From the cell containing the given text, extract its center point as (X, Y) coordinate. 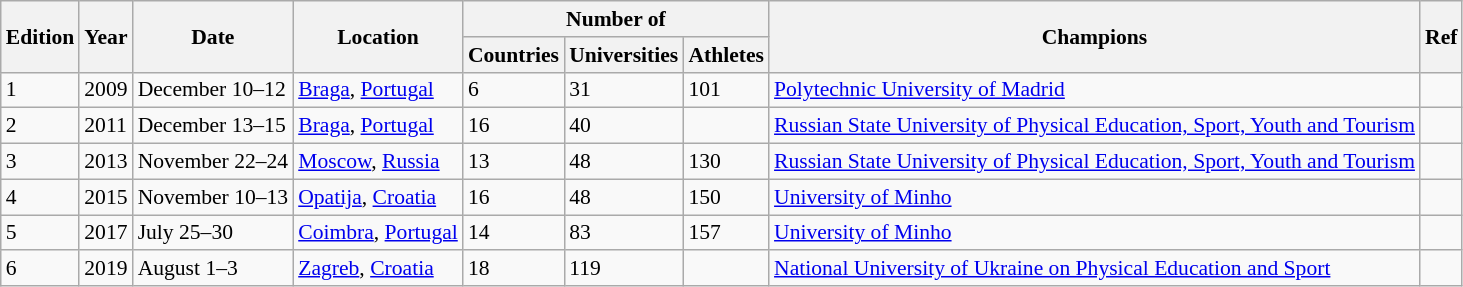
Champions (1094, 36)
Coimbra, Portugal (378, 233)
2017 (106, 233)
Location (378, 36)
December 10–12 (214, 90)
5 (40, 233)
157 (726, 233)
November 10–13 (214, 197)
150 (726, 197)
Universities (624, 55)
Date (214, 36)
130 (726, 162)
Countries (514, 55)
Ref (1441, 36)
14 (514, 233)
Year (106, 36)
18 (514, 269)
2009 (106, 90)
2019 (106, 269)
August 1–3 (214, 269)
4 (40, 197)
119 (624, 269)
Athletes (726, 55)
2015 (106, 197)
Moscow, Russia (378, 162)
13 (514, 162)
101 (726, 90)
December 13–15 (214, 126)
83 (624, 233)
July 25–30 (214, 233)
November 22–24 (214, 162)
Edition (40, 36)
2011 (106, 126)
Opatija, Croatia (378, 197)
31 (624, 90)
Zagreb, Croatia (378, 269)
40 (624, 126)
3 (40, 162)
1 (40, 90)
2 (40, 126)
Polytechnic University of Madrid (1094, 90)
National University of Ukraine on Physical Education and Sport (1094, 269)
2013 (106, 162)
Number of (616, 19)
